Capture the cell that displays the provided text and extract its (X, Y) central coordinate. 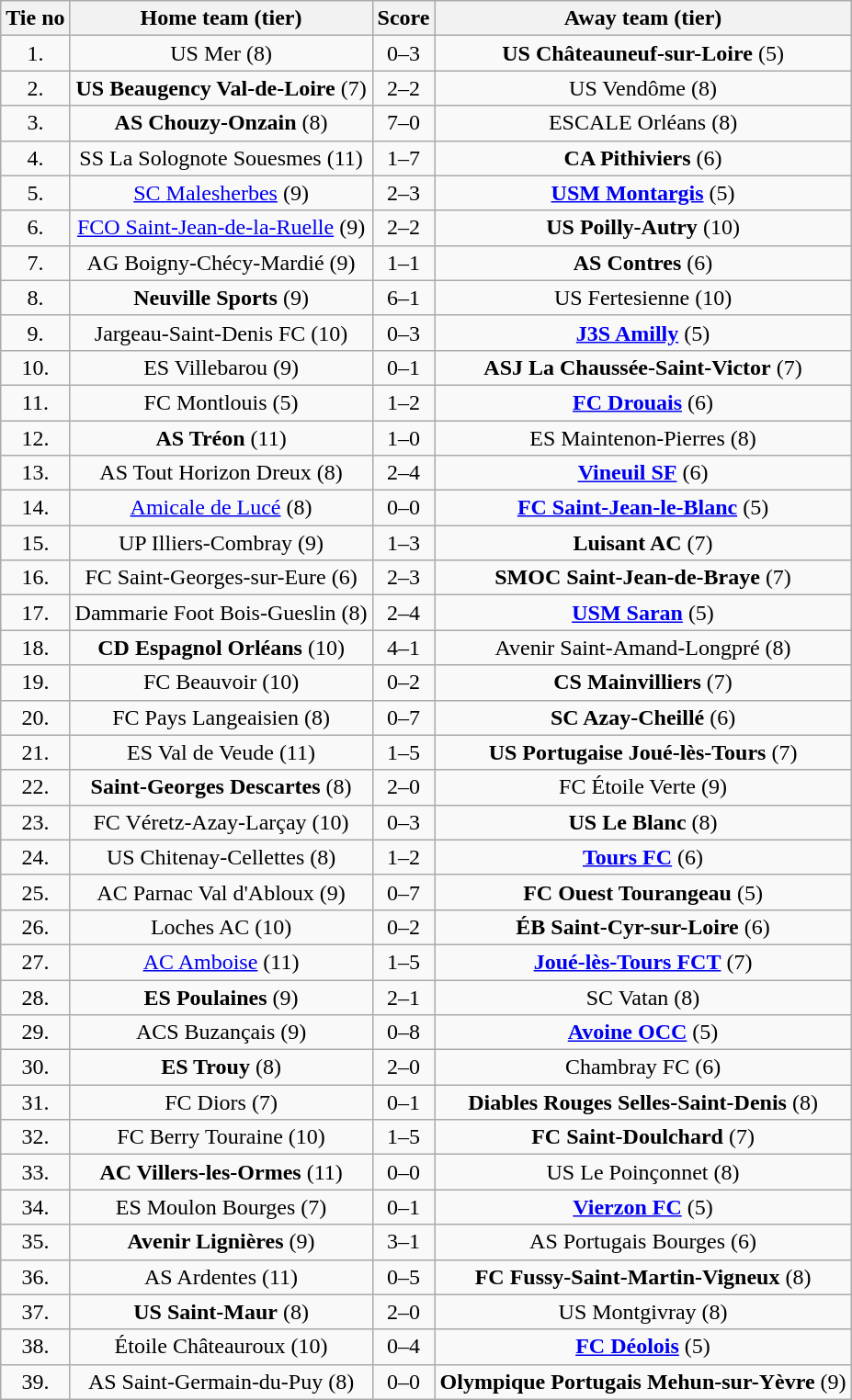
USM Montargis (5) (643, 193)
26. (35, 927)
36. (35, 1277)
39. (35, 1382)
US Le Poinçonnet (8) (643, 1172)
1–3 (403, 543)
FC Diors (7) (221, 1102)
2–1 (403, 997)
34. (35, 1207)
Étoile Châteauroux (10) (221, 1347)
FC Déolois (5) (643, 1347)
UP Illiers-Combray (9) (221, 543)
SS La Solognote Souesmes (11) (221, 158)
3–1 (403, 1242)
FC Fussy-Saint-Martin-Vigneux (8) (643, 1277)
Saint-Georges Descartes (8) (221, 787)
ES Val de Veude (11) (221, 752)
13. (35, 473)
AS Contres (6) (643, 263)
ES Moulon Bourges (7) (221, 1207)
12. (35, 438)
FC Étoile Verte (9) (643, 787)
15. (35, 543)
3. (35, 123)
FC Saint-Georges-sur-Eure (6) (221, 578)
22. (35, 787)
18. (35, 648)
ES Maintenon-Pierres (8) (643, 438)
US Vendôme (8) (643, 88)
Joué-lès-Tours FCT (7) (643, 962)
4. (35, 158)
FCO Saint-Jean-de-la-Ruelle (9) (221, 228)
AC Parnac Val d'Abloux (9) (221, 892)
CD Espagnol Orléans (10) (221, 648)
AS Ardentes (11) (221, 1277)
Vierzon FC (5) (643, 1207)
Avoine OCC (5) (643, 1033)
FC Saint-Jean-le-Blanc (5) (643, 508)
US Le Blanc (8) (643, 822)
21. (35, 752)
Home team (tier) (221, 18)
Away team (tier) (643, 18)
Avenir Saint-Amand-Longpré (8) (643, 648)
Dammarie Foot Bois-Gueslin (8) (221, 613)
FC Montlouis (5) (221, 402)
25. (35, 892)
FC Véretz-Azay-Larçay (10) (221, 822)
5. (35, 193)
Luisant AC (7) (643, 543)
ASJ La Chaussée-Saint-Victor (7) (643, 367)
Tie no (35, 18)
31. (35, 1102)
7. (35, 263)
16. (35, 578)
8. (35, 298)
27. (35, 962)
AS Saint-Germain-du-Puy (8) (221, 1382)
ES Poulaines (9) (221, 997)
AS Chouzy-Onzain (8) (221, 123)
AS Portugais Bourges (6) (643, 1242)
CA Pithiviers (6) (643, 158)
Avenir Lignières (9) (221, 1242)
FC Pays Langeaisien (8) (221, 717)
6. (35, 228)
AC Amboise (11) (221, 962)
Vineuil SF (6) (643, 473)
1–1 (403, 263)
Tours FC (6) (643, 857)
US Châteauneuf-sur-Loire (5) (643, 53)
30. (35, 1067)
0–5 (403, 1277)
FC Drouais (6) (643, 402)
17. (35, 613)
1–0 (403, 438)
Chambray FC (6) (643, 1067)
US Beaugency Val-de-Loire (7) (221, 88)
19. (35, 683)
ÉB Saint-Cyr-sur-Loire (6) (643, 927)
ESCALE Orléans (8) (643, 123)
14. (35, 508)
US Poilly-Autry (10) (643, 228)
US Montgivray (8) (643, 1312)
0–4 (403, 1347)
33. (35, 1172)
28. (35, 997)
SC Azay-Cheillé (6) (643, 717)
SC Malesherbes (9) (221, 193)
ACS Buzançais (9) (221, 1033)
AC Villers-les-Ormes (11) (221, 1172)
4–1 (403, 648)
1–7 (403, 158)
9. (35, 333)
ES Trouy (8) (221, 1067)
35. (35, 1242)
10. (35, 367)
CS Mainvilliers (7) (643, 683)
Neuville Sports (9) (221, 298)
US Mer (8) (221, 53)
Diables Rouges Selles-Saint-Denis (8) (643, 1102)
SC Vatan (8) (643, 997)
FC Berry Touraine (10) (221, 1137)
Olympique Portugais Mehun-sur-Yèvre (9) (643, 1382)
AG Boigny-Chécy-Mardié (9) (221, 263)
Jargeau-Saint-Denis FC (10) (221, 333)
US Portugaise Joué-lès-Tours (7) (643, 752)
37. (35, 1312)
38. (35, 1347)
24. (35, 857)
29. (35, 1033)
FC Beauvoir (10) (221, 683)
US Fertesienne (10) (643, 298)
7–0 (403, 123)
US Saint-Maur (8) (221, 1312)
2. (35, 88)
US Chitenay-Cellettes (8) (221, 857)
FC Saint-Doulchard (7) (643, 1137)
23. (35, 822)
32. (35, 1137)
Loches AC (10) (221, 927)
ES Villebarou (9) (221, 367)
FC Ouest Tourangeau (5) (643, 892)
USM Saran (5) (643, 613)
SMOC Saint-Jean-de-Braye (7) (643, 578)
1. (35, 53)
J3S Amilly (5) (643, 333)
AS Tout Horizon Dreux (8) (221, 473)
Score (403, 18)
Amicale de Lucé (8) (221, 508)
0–8 (403, 1033)
6–1 (403, 298)
AS Tréon (11) (221, 438)
11. (35, 402)
20. (35, 717)
